Return the [X, Y] coordinate for the center point of the cell that contains the specified text.  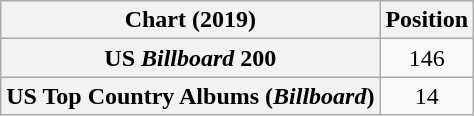
Chart (2019) [190, 20]
14 [427, 96]
US Top Country Albums (Billboard) [190, 96]
146 [427, 58]
Position [427, 20]
US Billboard 200 [190, 58]
